Provide the (X, Y) coordinate of the cell's center where the given text is located.  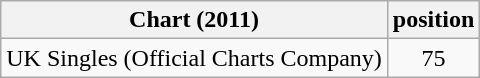
UK Singles (Official Charts Company) (194, 58)
position (433, 20)
75 (433, 58)
Chart (2011) (194, 20)
